Locate the cell with the specified text and output its (X, Y) center coordinate. 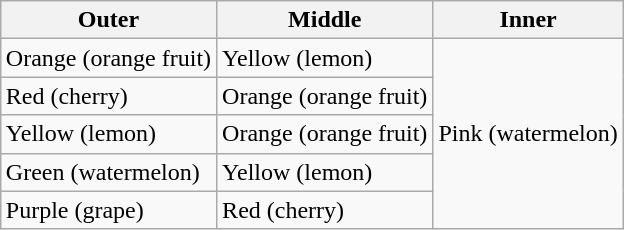
Pink (watermelon) (528, 134)
Purple (grape) (108, 210)
Outer (108, 20)
Middle (325, 20)
Inner (528, 20)
Green (watermelon) (108, 172)
